Pinpoint the cell where the given text exists, returning its (x, y) midpoint coordinate. 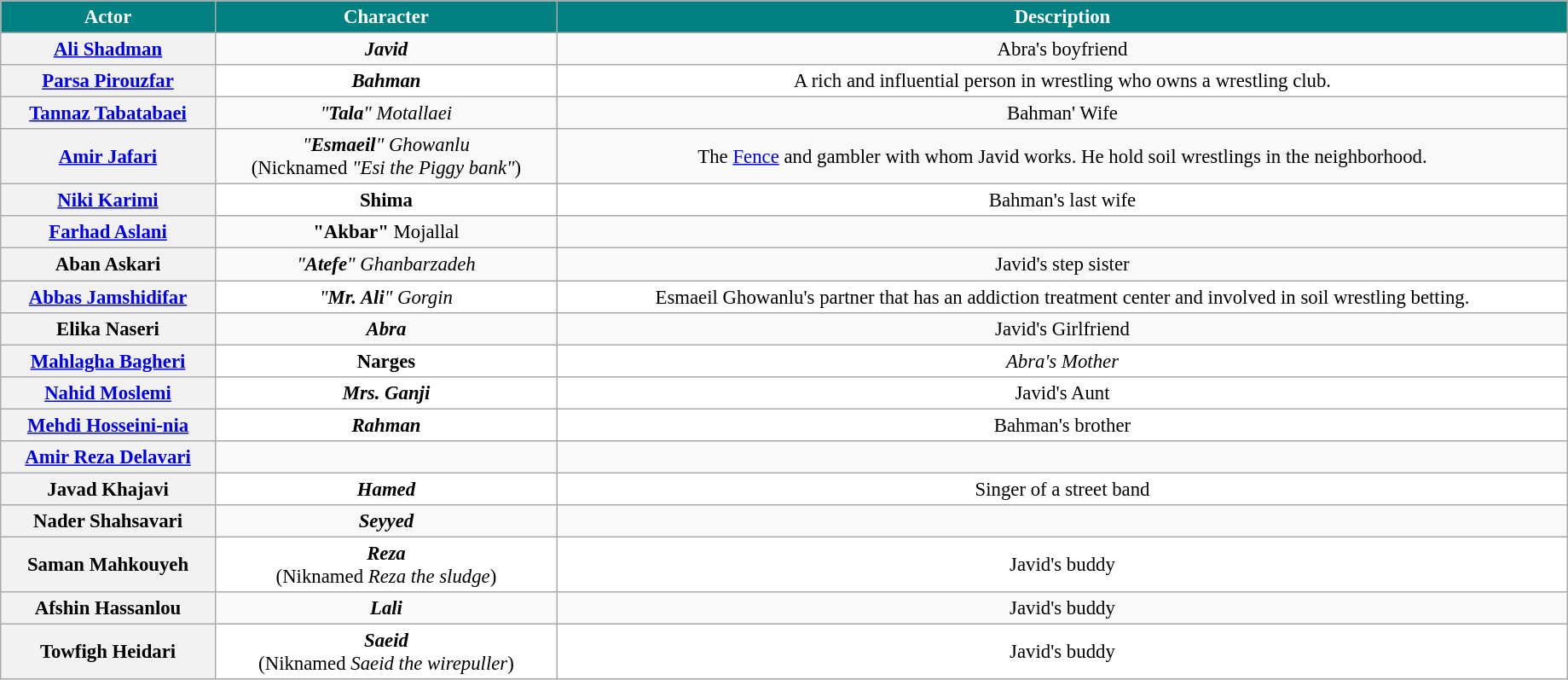
Amir Jafari (108, 157)
Parsa Pirouzfar (108, 81)
Javid (385, 49)
Afshin Hassanlou (108, 608)
Singer of a street band (1062, 489)
Farhad Aslani (108, 233)
Rahman (385, 425)
Amir Reza Delavari (108, 457)
Bahman (385, 81)
Mehdi Hosseini-nia (108, 425)
Javid's Aunt (1062, 392)
Description (1062, 17)
Narges (385, 361)
Lali (385, 608)
Saman Mahkouyeh (108, 565)
Nader Shahsavari (108, 521)
Ali Shadman (108, 49)
Nahid Moslemi (108, 392)
Mahlagha Bagheri (108, 361)
Mrs. Ganji (385, 392)
Abra's boyfriend (1062, 49)
Javad Khajavi (108, 489)
Javid's Girlfriend (1062, 328)
"Atefe" Ghanbarzadeh (385, 264)
Shima (385, 201)
Hamed (385, 489)
Aban Askari (108, 264)
"Mr. Ali" Gorgin (385, 297)
Javid's step sister (1062, 264)
Character (385, 17)
Tannaz Tabatabaei (108, 113)
"Akbar" Mojallal (385, 233)
Saeid(Niknamed Saeid the wirepuller) (385, 652)
Abbas Jamshidifar (108, 297)
Abra's Mother (1062, 361)
Abra (385, 328)
Bahman's brother (1062, 425)
A rich and influential person in wrestling who owns a wrestling club. (1062, 81)
Bahman's last wife (1062, 201)
Seyyed (385, 521)
"Tala" Motallaei (385, 113)
Elika Naseri (108, 328)
Esmaeil Ghowanlu's partner that has an addiction treatment center and involved in soil wrestling betting. (1062, 297)
Reza(Niknamed Reza the sludge) (385, 565)
Towfigh Heidari (108, 652)
The Fence and gambler with whom Javid works. He hold soil wrestlings in the neighborhood. (1062, 157)
Niki Karimi (108, 201)
Actor (108, 17)
Bahman' Wife (1062, 113)
"Esmaeil" Ghowanlu(Nicknamed "Esi the Piggy bank") (385, 157)
